Determine the [x, y] coordinate at the center of the cell enclosing the given text.  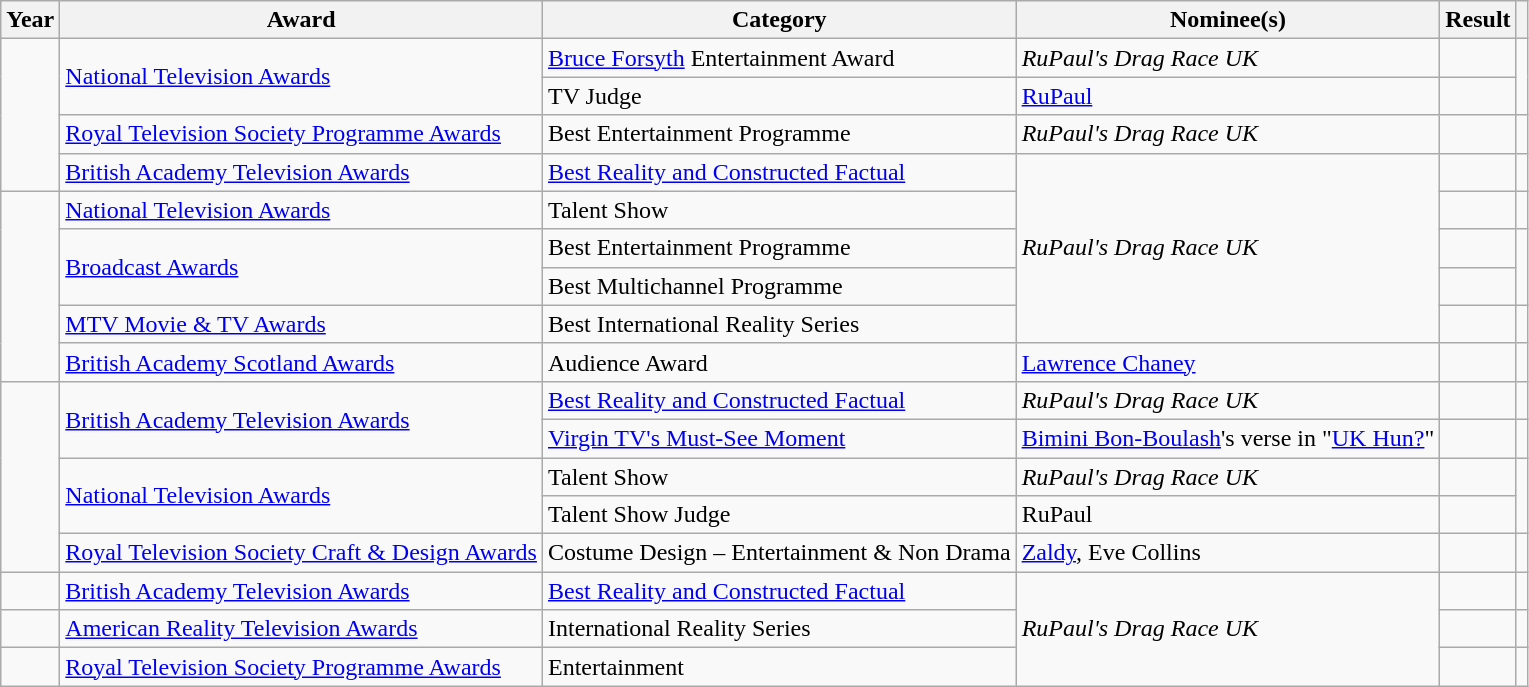
Year [30, 20]
Costume Design – Entertainment & Non Drama [779, 553]
TV Judge [779, 96]
Result [1478, 20]
Award [302, 20]
Zaldy, Eve Collins [1228, 553]
MTV Movie & TV Awards [302, 324]
Broadcast Awards [302, 267]
Lawrence Chaney [1228, 362]
Talent Show Judge [779, 515]
Category [779, 20]
Royal Television Society Craft & Design Awards [302, 553]
Bimini Bon-Boulash's verse in "UK Hun?" [1228, 438]
Entertainment [779, 667]
Best Multichannel Programme [779, 286]
Audience Award [779, 362]
Nominee(s) [1228, 20]
Best International Reality Series [779, 324]
Virgin TV's Must-See Moment [779, 438]
American Reality Television Awards [302, 629]
International Reality Series [779, 629]
Bruce Forsyth Entertainment Award [779, 58]
British Academy Scotland Awards [302, 362]
